Output the [x, y] coordinate of the center of the cell containing the given text.  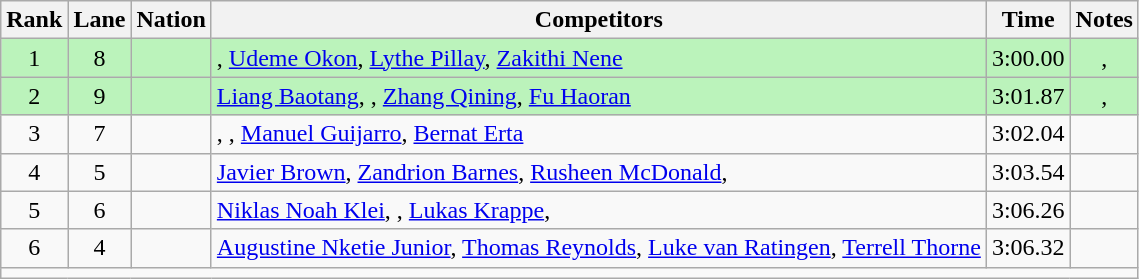
Rank [34, 20]
Nation [171, 20]
, , Manuel Guijarro, Bernat Erta [598, 134]
7 [100, 134]
9 [100, 96]
3 [34, 134]
Niklas Noah Klei, , Lukas Krappe, [598, 210]
, Udeme Okon, Lythe Pillay, Zakithi Nene [598, 58]
Competitors [598, 20]
8 [100, 58]
3:01.87 [1028, 96]
Augustine Nketie Junior, Thomas Reynolds, Luke van Ratingen, Terrell Thorne [598, 248]
2 [34, 96]
Notes [1104, 20]
Time [1028, 20]
3:06.32 [1028, 248]
3:00.00 [1028, 58]
3:02.04 [1028, 134]
Javier Brown, Zandrion Barnes, Rusheen McDonald, [598, 172]
1 [34, 58]
Liang Baotang, , Zhang Qining, Fu Haoran [598, 96]
Lane [100, 20]
3:06.26 [1028, 210]
3:03.54 [1028, 172]
